Identify which cell holds the provided text, then report its [X, Y] central coordinate. 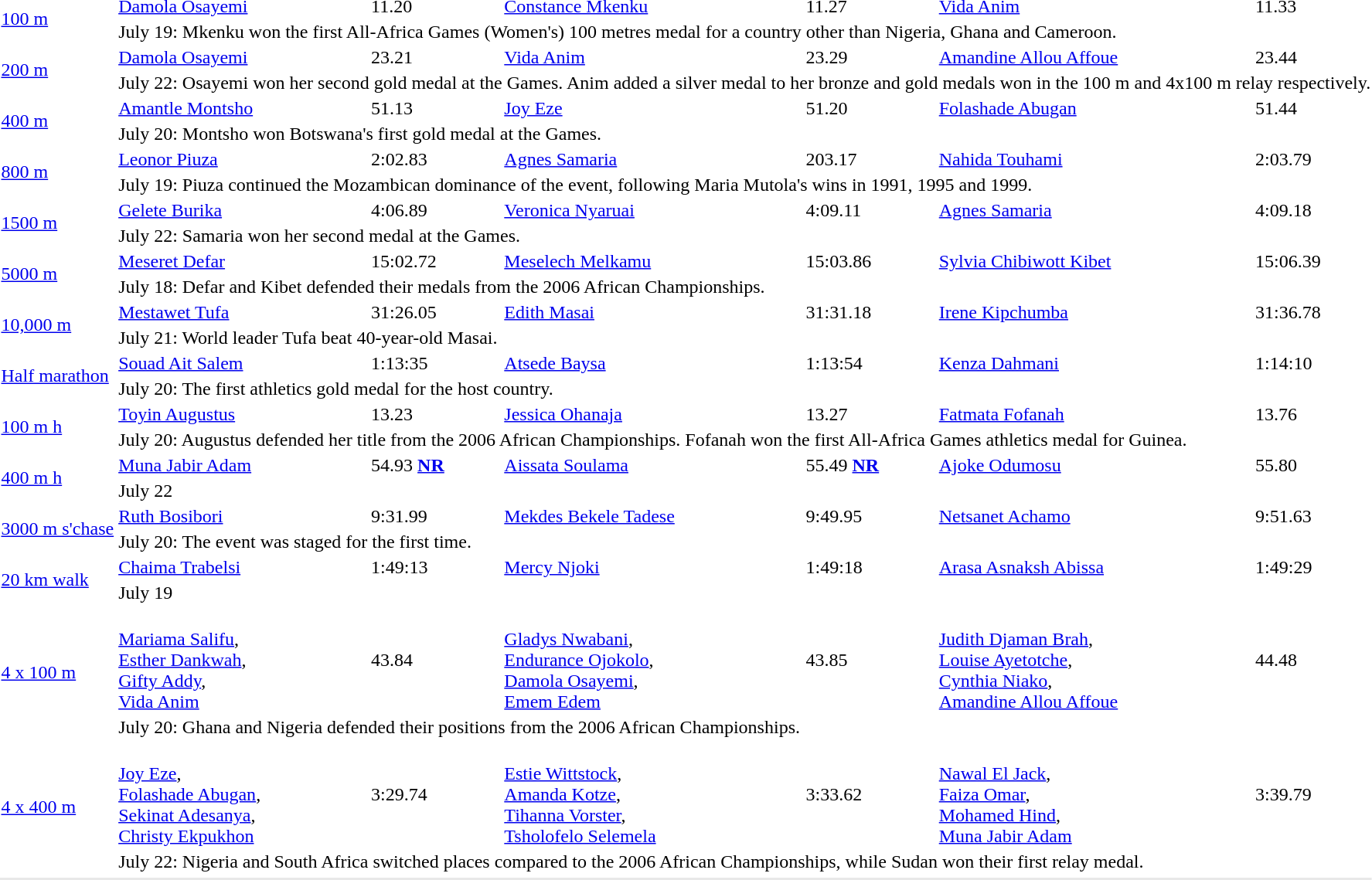
43.84 [436, 660]
31:31.18 [870, 312]
Half marathon [57, 375]
1:49:13 [436, 567]
Sylvia Chibiwott Kibet [1095, 261]
15:02.72 [436, 261]
23.21 [436, 57]
Kenza Dahmani [1095, 363]
Mariama Salifu,Esther Dankwah,Gifty Addy,Vida Anim [243, 660]
1:13:54 [870, 363]
Mekdes Bekele Tadese [652, 516]
Gelete Burika [243, 210]
Souad Ait Salem [243, 363]
Muna Jabir Adam [243, 465]
July 19 [745, 593]
Fatmata Fofanah [1095, 414]
44.48 [1313, 660]
3:39.79 [1313, 794]
51.44 [1313, 108]
13.23 [436, 414]
Gladys Nwabani,Endurance Ojokolo,Damola Osayemi,Emem Edem [652, 660]
55.80 [1313, 465]
4:09.11 [870, 210]
July 18: Defar and Kibet defended their medals from the 2006 African Championships. [745, 287]
Jessica Ohanaja [652, 414]
13.76 [1313, 414]
July 22 [745, 491]
Veronica Nyaruai [652, 210]
Nawal El Jack,Faiza Omar,Mohamed Hind,Muna Jabir Adam [1095, 794]
100 m h [57, 426]
Arasa Asnaksh Abissa [1095, 567]
Aissata Soulama [652, 465]
Damola Osayemi [243, 57]
55.49 NR [870, 465]
10,000 m [57, 324]
9:51.63 [1313, 516]
4 x 400 m [57, 807]
9:49.95 [870, 516]
Meseret Defar [243, 261]
400 m [57, 121]
Judith Djaman Brah,Louise Ayetotche,Cynthia Niako,Amandine Allou Affoue [1095, 660]
Ruth Bosibori [243, 516]
15:06.39 [1313, 261]
3:29.74 [436, 794]
Chaima Trabelsi [243, 567]
43.85 [870, 660]
2:03.79 [1313, 159]
Irene Kipchumba [1095, 312]
July 22: Nigeria and South Africa switched places compared to the 2006 African Championships, while Sudan won their first relay medal. [745, 861]
Ajoke Odumosu [1095, 465]
Nahida Touhami [1095, 159]
1:49:29 [1313, 567]
5000 m [57, 274]
July 20: Augustus defended her title from the 2006 African Championships. Fofanah won the first All-Africa Games athletics medal for Guinea. [745, 440]
51.20 [870, 108]
800 m [57, 172]
Toyin Augustus [243, 414]
Leonor Piuza [243, 159]
51.13 [436, 108]
31:36.78 [1313, 312]
Joy Eze [652, 108]
Mercy Njoki [652, 567]
Estie Wittstock,Amanda Kotze,Tihanna Vorster,Tsholofelo Selemela [652, 794]
Folashade Abugan [1095, 108]
Edith Masai [652, 312]
4:06.89 [436, 210]
1:13:35 [436, 363]
July 19: Piuza continued the Mozambican dominance of the event, following Maria Mutola's wins in 1991, 1995 and 1999. [745, 185]
2:02.83 [436, 159]
54.93 NR [436, 465]
23.44 [1313, 57]
20 km walk [57, 579]
13.27 [870, 414]
Joy Eze,Folashade Abugan,Sekinat Adesanya,Christy Ekpukhon [243, 794]
Mestawet Tufa [243, 312]
1500 m [57, 223]
July 21: World leader Tufa beat 40-year-old Masai. [745, 338]
July 20: The event was staged for the first time. [745, 542]
Atsede Baysa [652, 363]
23.29 [870, 57]
July 22: Samaria won her second medal at the Games. [745, 236]
203.17 [870, 159]
9:31.99 [436, 516]
July 19: Mkenku won the first All-Africa Games (Women's) 100 metres medal for a country other than Nigeria, Ghana and Cameroon. [745, 32]
July 20: Ghana and Nigeria defended their positions from the 2006 African Championships. [745, 727]
Vida Anim [652, 57]
31:26.05 [436, 312]
Amandine Allou Affoue [1095, 57]
4 x 100 m [57, 672]
1:49:18 [870, 567]
15:03.86 [870, 261]
Netsanet Achamo [1095, 516]
400 m h [57, 477]
200 m [57, 70]
July 20: The first athletics gold medal for the host country. [745, 389]
3:33.62 [870, 794]
July 20: Montsho won Botswana's first gold medal at the Games. [745, 134]
3000 m s'chase [57, 528]
Amantle Montsho [243, 108]
Meselech Melkamu [652, 261]
1:14:10 [1313, 363]
4:09.18 [1313, 210]
